Find where the given text appears and provide that cell's center as (x, y) coordinate. 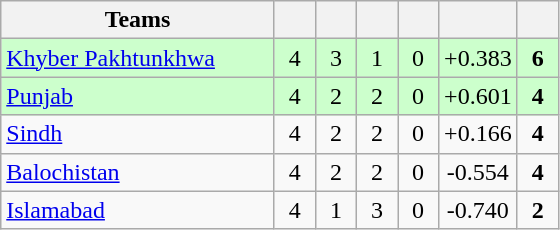
6 (538, 58)
Balochistan (138, 172)
-0.554 (478, 172)
-0.740 (478, 210)
+0.383 (478, 58)
+0.166 (478, 134)
Teams (138, 20)
Khyber Pakhtunkhwa (138, 58)
+0.601 (478, 96)
Sindh (138, 134)
Islamabad (138, 210)
Punjab (138, 96)
